Search for the cell housing the specified text and yield its (x, y) center coordinate. 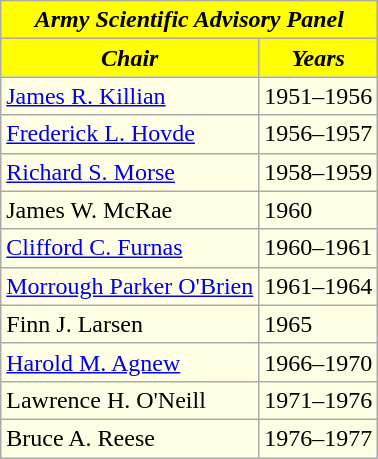
1958–1959 (318, 172)
1960 (318, 210)
Morrough Parker O'Brien (130, 286)
1976–1977 (318, 438)
1965 (318, 324)
1971–1976 (318, 400)
1956–1957 (318, 134)
Bruce A. Reese (130, 438)
1961–1964 (318, 286)
James W. McRae (130, 210)
Clifford C. Furnas (130, 248)
Years (318, 58)
Richard S. Morse (130, 172)
Chair (130, 58)
1966–1970 (318, 362)
Army Scientific Advisory Panel (190, 20)
1951–1956 (318, 96)
Lawrence H. O'Neill (130, 400)
1960–1961 (318, 248)
Harold M. Agnew (130, 362)
Finn J. Larsen (130, 324)
James R. Killian (130, 96)
Frederick L. Hovde (130, 134)
